Return the (x, y) coordinate for the center point of the cell that contains the specified text.  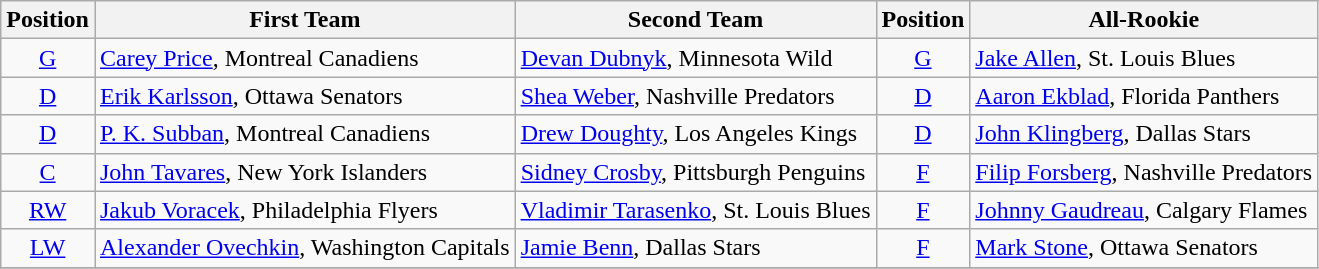
Jamie Benn, Dallas Stars (696, 248)
Shea Weber, Nashville Predators (696, 96)
Aaron Ekblad, Florida Panthers (1144, 96)
P. K. Subban, Montreal Canadiens (304, 134)
Jakub Voracek, Philadelphia Flyers (304, 210)
Devan Dubnyk, Minnesota Wild (696, 58)
John Tavares, New York Islanders (304, 172)
Erik Karlsson, Ottawa Senators (304, 96)
First Team (304, 20)
RW (48, 210)
Sidney Crosby, Pittsburgh Penguins (696, 172)
Filip Forsberg, Nashville Predators (1144, 172)
Mark Stone, Ottawa Senators (1144, 248)
C (48, 172)
Second Team (696, 20)
All-Rookie (1144, 20)
LW (48, 248)
Drew Doughty, Los Angeles Kings (696, 134)
Vladimir Tarasenko, St. Louis Blues (696, 210)
Johnny Gaudreau, Calgary Flames (1144, 210)
Carey Price, Montreal Canadiens (304, 58)
Jake Allen, St. Louis Blues (1144, 58)
Alexander Ovechkin, Washington Capitals (304, 248)
John Klingberg, Dallas Stars (1144, 134)
